Return the (X, Y) coordinate for the center point of the cell that contains the specified text.  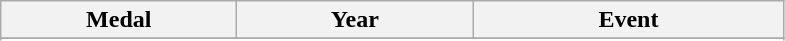
Medal (119, 20)
Year (355, 20)
Event (628, 20)
